Scan for the cell matching the given text and deliver its [X, Y] coordinate at center. 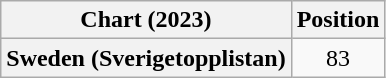
Sweden (Sverigetopplistan) [146, 58]
Position [338, 20]
Chart (2023) [146, 20]
83 [338, 58]
